Locate the cell with the specified text and output its (x, y) center coordinate. 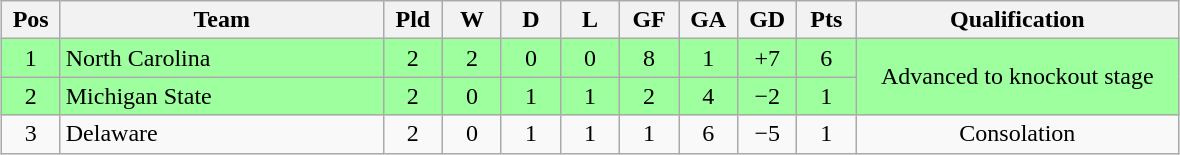
+7 (768, 58)
North Carolina (222, 58)
Pos (30, 20)
Michigan State (222, 96)
Consolation (1018, 134)
4 (708, 96)
Pld (412, 20)
L (590, 20)
GF (650, 20)
Advanced to knockout stage (1018, 77)
W (472, 20)
3 (30, 134)
GA (708, 20)
D (530, 20)
8 (650, 58)
Delaware (222, 134)
Qualification (1018, 20)
Pts (826, 20)
−5 (768, 134)
GD (768, 20)
−2 (768, 96)
Team (222, 20)
